Return [x, y] of the center of cell containing provided text 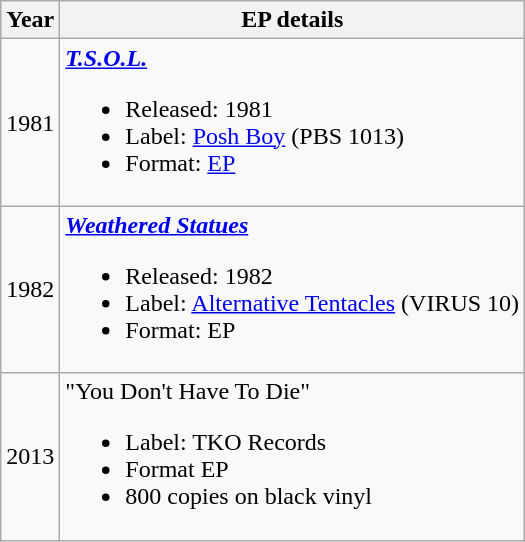
2013 [30, 456]
1982 [30, 290]
Weathered StatuesReleased: 1982Label: Alternative Tentacles (VIRUS 10)Format: EP [292, 290]
1981 [30, 122]
Year [30, 20]
EP details [292, 20]
"You Don't Have To Die"Label: TKO RecordsFormat EP800 copies on black vinyl [292, 456]
T.S.O.L.Released: 1981Label: Posh Boy (PBS 1013)Format: EP [292, 122]
